Detect which cell encompasses the target text, then output its (x, y) center coordinate. 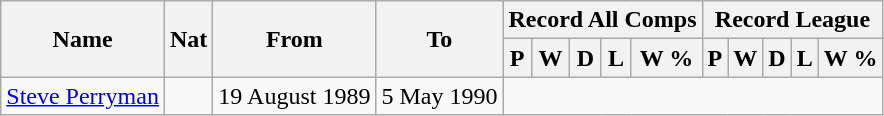
To (440, 39)
Nat (188, 39)
Name (83, 39)
Steve Perryman (83, 96)
From (294, 39)
5 May 1990 (440, 96)
Record League (792, 20)
Record All Comps (602, 20)
19 August 1989 (294, 96)
